Identify which cell holds the provided text, then report its (x, y) central coordinate. 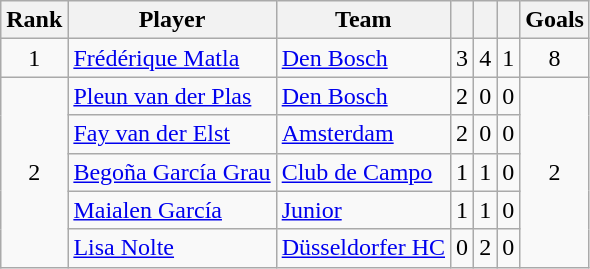
Amsterdam (363, 134)
Pleun van der Plas (172, 96)
8 (555, 58)
Düsseldorfer HC (363, 248)
Goals (555, 20)
Lisa Nolte (172, 248)
Frédérique Matla (172, 58)
4 (486, 58)
Player (172, 20)
Rank (34, 20)
Fay van der Elst (172, 134)
Maialen García (172, 210)
3 (462, 58)
Junior (363, 210)
Team (363, 20)
Begoña García Grau (172, 172)
Club de Campo (363, 172)
